Detect which cell encompasses the target text, then output its [x, y] center coordinate. 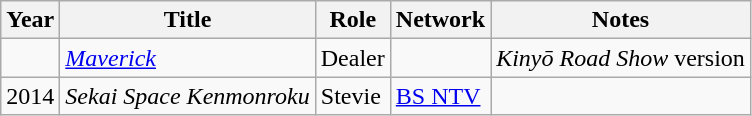
Role [352, 20]
Title [188, 20]
Stevie [352, 96]
2014 [30, 96]
Notes [621, 20]
Network [440, 20]
Sekai Space Kenmonroku [188, 96]
Kinyō Road Show version [621, 58]
Maverick [188, 58]
Year [30, 20]
BS NTV [440, 96]
Dealer [352, 58]
